Pinpoint the cell where the given text exists, returning its (x, y) midpoint coordinate. 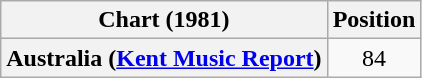
Position (374, 20)
84 (374, 58)
Australia (Kent Music Report) (164, 58)
Chart (1981) (164, 20)
